For the text-containing cell, return its midpoint in (x, y) coordinate format. 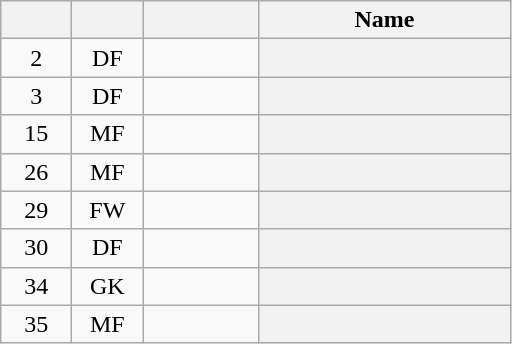
35 (36, 324)
FW (108, 210)
29 (36, 210)
2 (36, 58)
GK (108, 286)
26 (36, 172)
Name (384, 20)
30 (36, 248)
34 (36, 286)
3 (36, 96)
15 (36, 134)
